From the cell containing the given text, extract its center point as (x, y) coordinate. 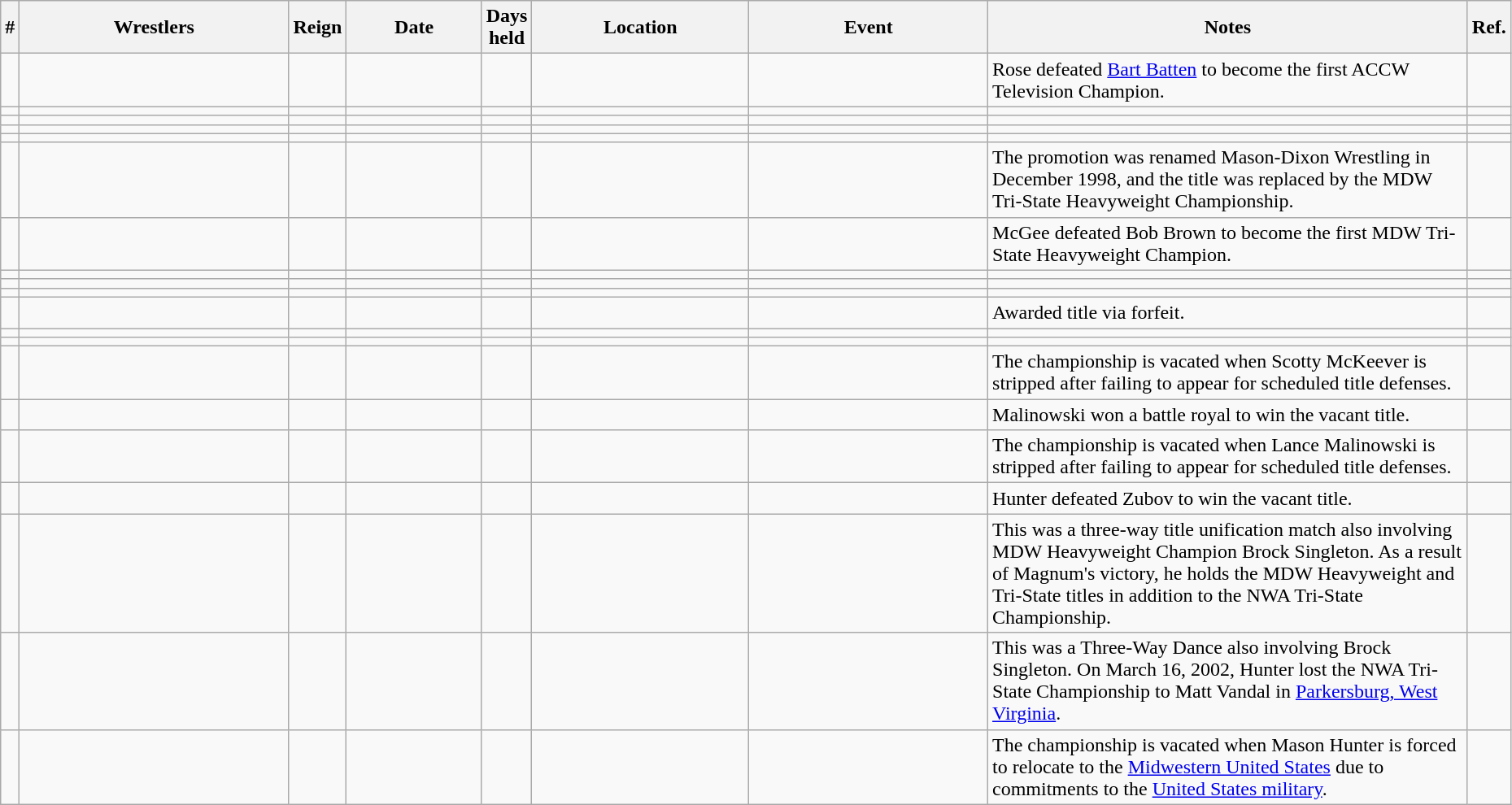
Date (414, 28)
Location (641, 28)
Awarded title via forfeit. (1228, 312)
Notes (1228, 28)
The promotion was renamed Mason-Dixon Wrestling in December 1998, and the title was replaced by the MDW Tri-State Heavyweight Championship. (1228, 180)
Wrestlers (155, 28)
The championship is vacated when Scotty McKeever is stripped after failing to appear for scheduled title defenses. (1228, 372)
The championship is vacated when Mason Hunter is forced to relocate to the Midwestern United States due to commitments to the United States military. (1228, 767)
Reign (317, 28)
Daysheld (507, 28)
McGee defeated Bob Brown to become the first MDW Tri-State Heavyweight Champion. (1228, 244)
Ref. (1488, 28)
Event (869, 28)
# (10, 28)
Rose defeated Bart Batten to become the first ACCW Television Champion. (1228, 80)
Hunter defeated Zubov to win the vacant title. (1228, 498)
The championship is vacated when Lance Malinowski is stripped after failing to appear for scheduled title defenses. (1228, 457)
Malinowski won a battle royal to win the vacant title. (1228, 415)
